Scan for the cell matching the given text and deliver its (X, Y) coordinate at center. 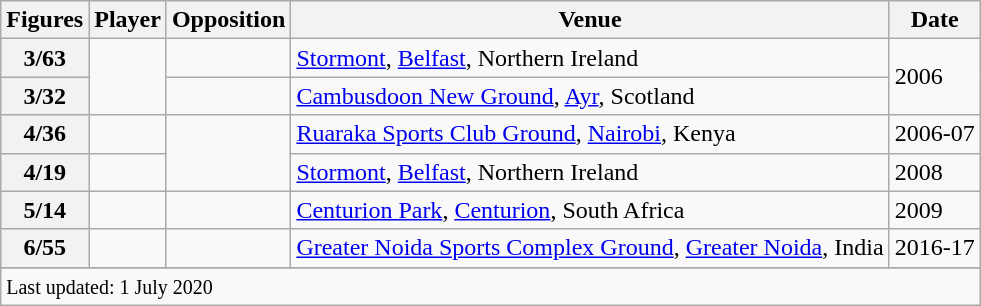
3/63 (45, 58)
Venue (590, 20)
2016-17 (934, 248)
Greater Noida Sports Complex Ground, Greater Noida, India (590, 248)
4/36 (45, 134)
Player (128, 20)
2006 (934, 77)
Date (934, 20)
6/55 (45, 248)
Centurion Park, Centurion, South Africa (590, 210)
4/19 (45, 172)
2008 (934, 172)
Opposition (228, 20)
2006-07 (934, 134)
Ruaraka Sports Club Ground, Nairobi, Kenya (590, 134)
3/32 (45, 96)
Figures (45, 20)
Cambusdoon New Ground, Ayr, Scotland (590, 96)
Last updated: 1 July 2020 (490, 286)
5/14 (45, 210)
2009 (934, 210)
